Scan for the cell matching the given text and deliver its (x, y) coordinate at center. 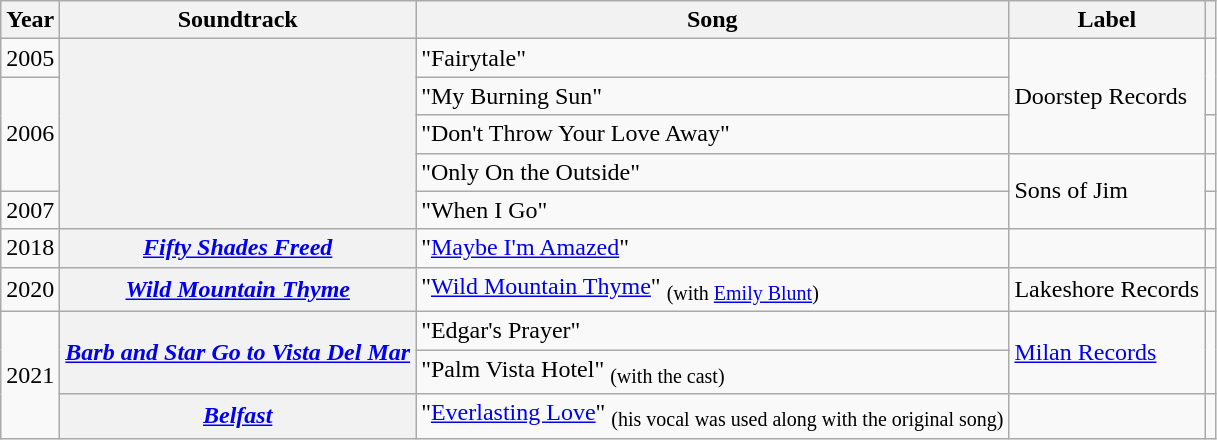
Song (712, 20)
Fifty Shades Freed (238, 248)
"Maybe I'm Amazed" (712, 248)
"When I Go" (712, 210)
"Don't Throw Your Love Away" (712, 134)
2020 (30, 289)
"My Burning Sun" (712, 96)
"Only On the Outside" (712, 172)
Barb and Star Go to Vista Del Mar (238, 353)
"Wild Mountain Thyme" (with Emily Blunt) (712, 289)
2018 (30, 248)
2007 (30, 210)
2021 (30, 376)
Doorstep Records (1107, 96)
"Everlasting Love" (his vocal was used along with the original song) (712, 416)
"Palm Vista Hotel" (with the cast) (712, 372)
Lakeshore Records (1107, 289)
"Fairytale" (712, 58)
Milan Records (1107, 353)
Label (1107, 20)
2005 (30, 58)
"Edgar's Prayer" (712, 331)
Sons of Jim (1107, 191)
Soundtrack (238, 20)
2006 (30, 134)
Wild Mountain Thyme (238, 289)
Belfast (238, 416)
Year (30, 20)
